Extract the (x, y) coordinate from the center of the cell holding the provided text.  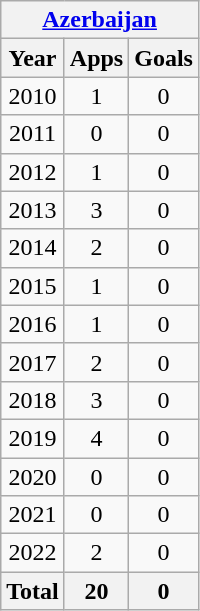
Year (33, 58)
2010 (33, 96)
2017 (33, 362)
2015 (33, 286)
2016 (33, 324)
2019 (33, 438)
20 (96, 591)
2014 (33, 248)
2018 (33, 400)
2013 (33, 210)
2012 (33, 172)
Azerbaijan (100, 20)
4 (96, 438)
Goals (164, 58)
Apps (96, 58)
2022 (33, 553)
2011 (33, 134)
2020 (33, 477)
2021 (33, 515)
Total (33, 591)
